Determine the [x, y] coordinate at the center of the cell enclosing the given text.  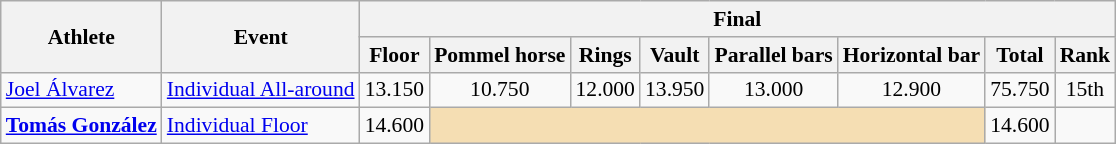
Event [261, 36]
Rank [1086, 55]
Individual Floor [261, 126]
12.900 [912, 90]
Total [1020, 55]
13.150 [394, 90]
10.750 [500, 90]
15th [1086, 90]
13.950 [674, 90]
Rings [604, 55]
Joel Álvarez [82, 90]
12.000 [604, 90]
Athlete [82, 36]
Final [738, 19]
Parallel bars [773, 55]
Floor [394, 55]
Pommel horse [500, 55]
Horizontal bar [912, 55]
Tomás González [82, 126]
Vault [674, 55]
75.750 [1020, 90]
Individual All-around [261, 90]
13.000 [773, 90]
